Detect which cell encompasses the target text, then output its (x, y) center coordinate. 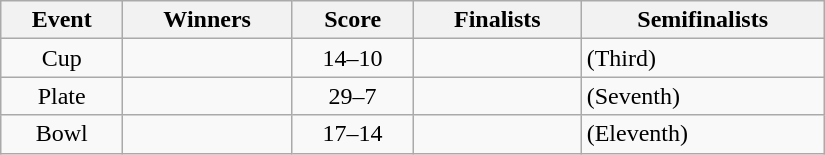
Plate (62, 96)
(Seventh) (702, 96)
Finalists (498, 20)
Bowl (62, 134)
Score (353, 20)
29–7 (353, 96)
Winners (208, 20)
(Third) (702, 58)
Cup (62, 58)
14–10 (353, 58)
17–14 (353, 134)
Semifinalists (702, 20)
(Eleventh) (702, 134)
Event (62, 20)
